Capture the cell that displays the provided text and extract its (X, Y) central coordinate. 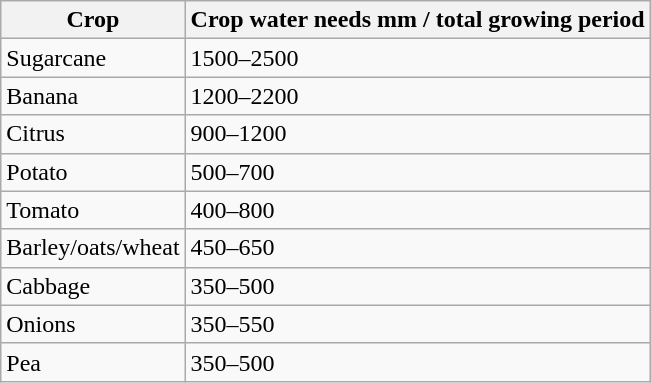
900–1200 (418, 134)
Crop (93, 20)
400–800 (418, 210)
Tomato (93, 210)
350–550 (418, 324)
Barley/oats/wheat (93, 248)
Sugarcane (93, 58)
Crop water needs mm / total growing period (418, 20)
Banana (93, 96)
Potato (93, 172)
450–650 (418, 248)
Pea (93, 362)
1500–2500 (418, 58)
Citrus (93, 134)
Onions (93, 324)
1200–2200 (418, 96)
Cabbage (93, 286)
500–700 (418, 172)
